Scan for the cell matching the given text and deliver its [X, Y] coordinate at center. 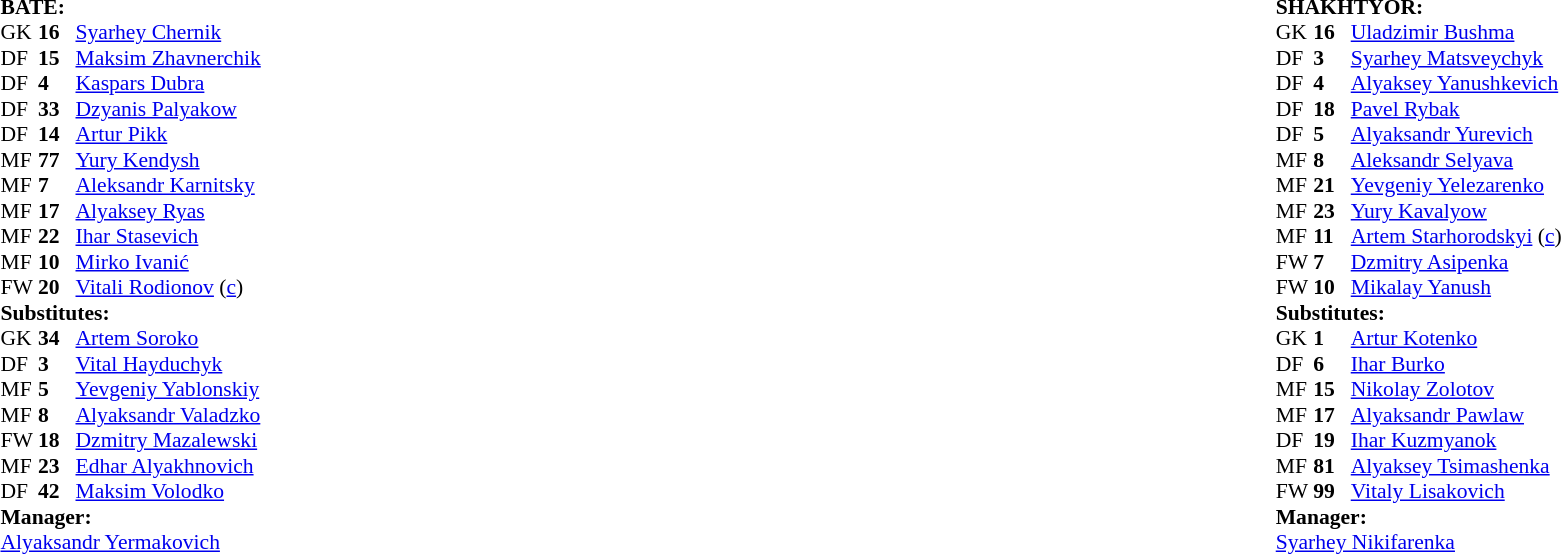
14 [57, 135]
Dzyanis Palyakow [168, 109]
Artur Pikk [168, 135]
81 [1332, 466]
Maksim Volodko [168, 491]
Alyaksey Ryas [168, 211]
Yury Kendysh [168, 160]
33 [57, 109]
Manager: [130, 517]
6 [1332, 364]
Kaspars Dubra [168, 83]
Syarhey Chernik [168, 33]
11 [1332, 237]
Substitutes: [130, 313]
Maksim Zhavnerchik [168, 58]
19 [1332, 441]
99 [1332, 491]
Vitali Rodionov (c) [168, 287]
21 [1332, 185]
Edhar Alyakhnovich [168, 466]
Artem Soroko [168, 339]
34 [57, 339]
77 [57, 160]
1 [1332, 339]
Mirko Ivanić [168, 262]
22 [57, 237]
Alyaksandr Valadzko [168, 415]
Yevgeniy Yablonskiy [168, 389]
Ihar Stasevich [168, 237]
Vital Hayduchyk [168, 364]
42 [57, 491]
Aleksandr Karnitsky [168, 185]
20 [57, 287]
Dzmitry Mazalewski [168, 441]
